Return (x, y) of the center of cell containing provided text 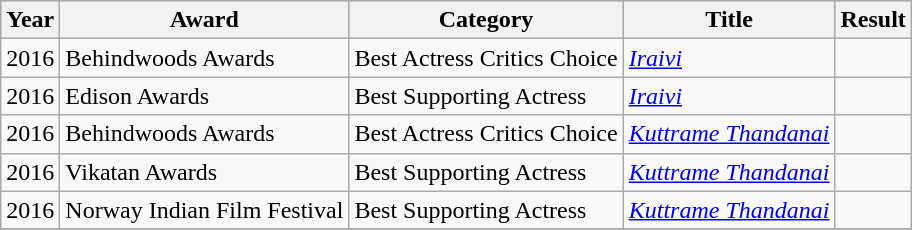
Year (30, 20)
Norway Indian Film Festival (204, 210)
Result (873, 20)
Vikatan Awards (204, 172)
Category (486, 20)
Award (204, 20)
Title (729, 20)
Edison Awards (204, 96)
